Output the [X, Y] coordinate of the center of the cell containing the given text.  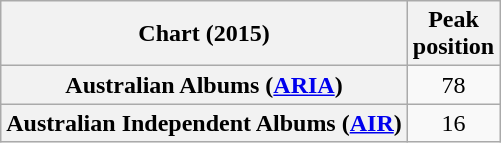
Chart (2015) [204, 34]
Peakposition [453, 34]
Australian Independent Albums (AIR) [204, 123]
16 [453, 123]
78 [453, 85]
Australian Albums (ARIA) [204, 85]
